Determine the [X, Y] coordinate at the center of the cell enclosing the given text.  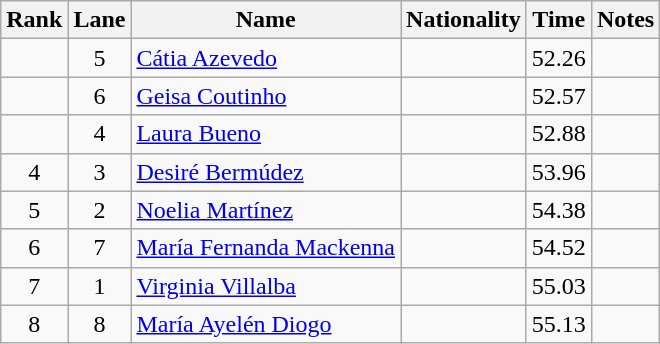
Laura Bueno [266, 134]
54.52 [558, 248]
María Fernanda Mackenna [266, 248]
Name [266, 20]
Notes [625, 20]
Cátia Azevedo [266, 58]
52.57 [558, 96]
54.38 [558, 210]
2 [100, 210]
53.96 [558, 172]
María Ayelén Diogo [266, 324]
Nationality [464, 20]
Noelia Martínez [266, 210]
52.88 [558, 134]
55.03 [558, 286]
Lane [100, 20]
1 [100, 286]
Virginia Villalba [266, 286]
Rank [34, 20]
Time [558, 20]
Geisa Coutinho [266, 96]
Desiré Bermúdez [266, 172]
52.26 [558, 58]
55.13 [558, 324]
3 [100, 172]
